Determine the (X, Y) coordinate at the center of the cell enclosing the given text.  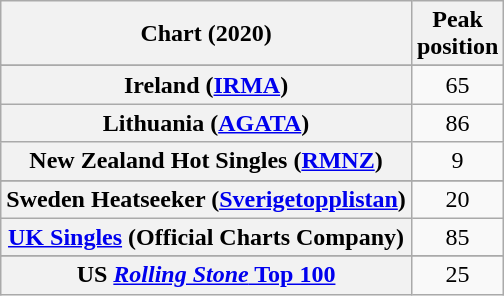
25 (457, 275)
20 (457, 199)
86 (457, 123)
9 (457, 161)
65 (457, 85)
Lithuania (AGATA) (206, 123)
US Rolling Stone Top 100 (206, 275)
UK Singles (Official Charts Company) (206, 237)
Chart (2020) (206, 34)
Sweden Heatseeker (Sverigetopplistan) (206, 199)
New Zealand Hot Singles (RMNZ) (206, 161)
85 (457, 237)
Peakposition (457, 34)
Ireland (IRMA) (206, 85)
